From the cell containing the given text, extract its center point as (x, y) coordinate. 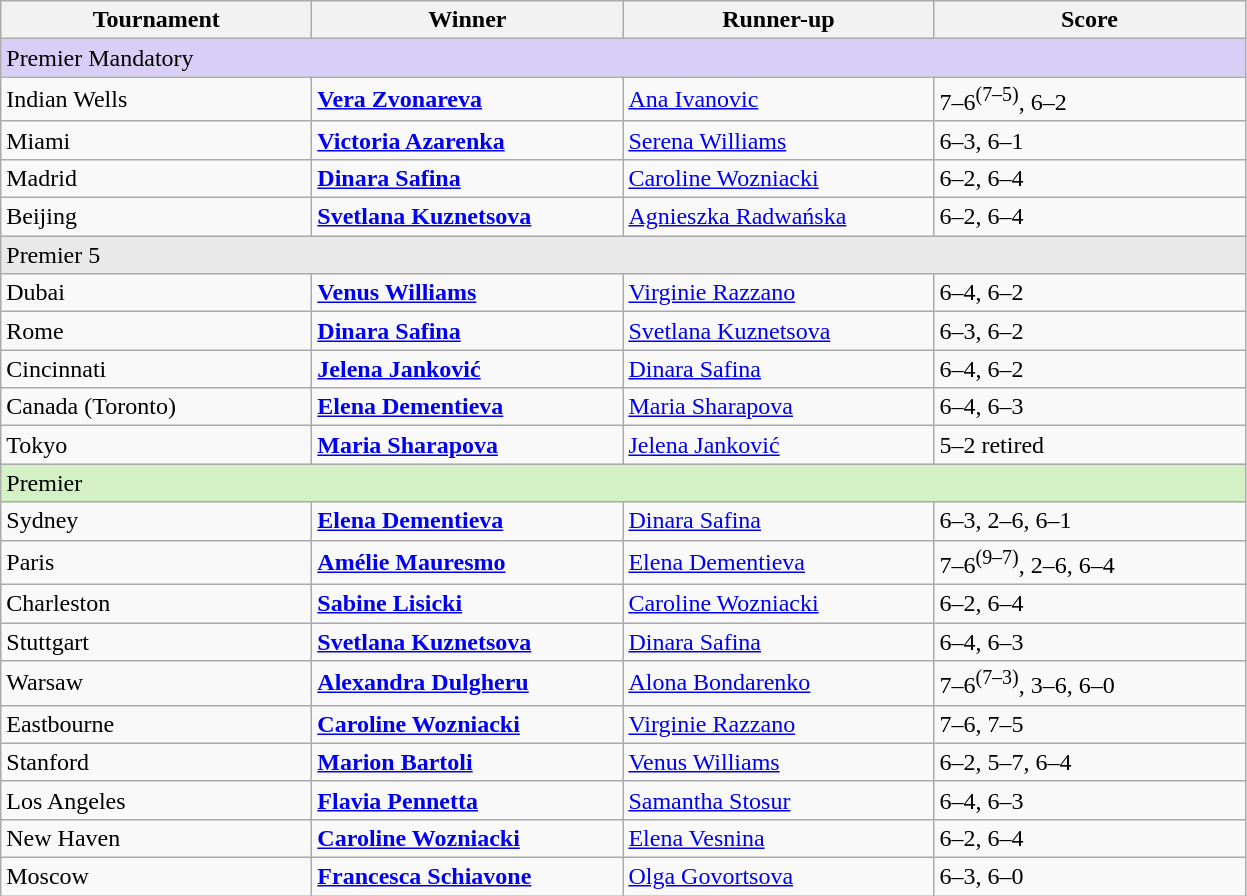
6–3, 6–0 (1090, 877)
7–6(7–5), 6–2 (1090, 100)
Rome (156, 331)
5–2 retired (1090, 445)
Samantha Stosur (778, 800)
6–3, 6–2 (1090, 331)
Elena Vesnina (778, 839)
7–6(9–7), 2–6, 6–4 (1090, 562)
6–3, 6–1 (1090, 140)
7–6, 7–5 (1090, 724)
Marion Bartoli (468, 762)
Charleston (156, 604)
Los Angeles (156, 800)
Stanford (156, 762)
Serena Williams (778, 140)
Warsaw (156, 684)
New Haven (156, 839)
Sydney (156, 521)
Vera Zvonareva (468, 100)
Olga Govortsova (778, 877)
Madrid (156, 178)
Premier 5 (623, 255)
Paris (156, 562)
Tournament (156, 20)
6–2, 5–7, 6–4 (1090, 762)
Premier Mandatory (623, 58)
Victoria Azarenka (468, 140)
Cincinnati (156, 369)
Runner-up (778, 20)
7–6(7–3), 3–6, 6–0 (1090, 684)
Moscow (156, 877)
Tokyo (156, 445)
Francesca Schiavone (468, 877)
Stuttgart (156, 642)
Dubai (156, 293)
Sabine Lisicki (468, 604)
Beijing (156, 217)
6–3, 2–6, 6–1 (1090, 521)
Alexandra Dulgheru (468, 684)
Ana Ivanovic (778, 100)
Winner (468, 20)
Agnieszka Radwańska (778, 217)
Score (1090, 20)
Indian Wells (156, 100)
Flavia Pennetta (468, 800)
Eastbourne (156, 724)
Premier (623, 483)
Canada (Toronto) (156, 407)
Miami (156, 140)
Alona Bondarenko (778, 684)
Amélie Mauresmo (468, 562)
